Scan for the cell matching the given text and deliver its (x, y) coordinate at center. 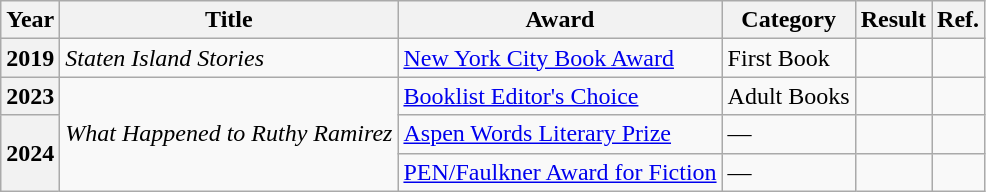
Ref. (958, 20)
Booklist Editor's Choice (560, 96)
2023 (30, 96)
Staten Island Stories (229, 58)
PEN/Faulkner Award for Fiction (560, 172)
Year (30, 20)
New York City Book Award (560, 58)
Result (893, 20)
Category (788, 20)
Award (560, 20)
Title (229, 20)
Aspen Words Literary Prize (560, 134)
2019 (30, 58)
What Happened to Ruthy Ramirez (229, 134)
Adult Books (788, 96)
First Book (788, 58)
2024 (30, 153)
